Scan for the cell matching the given text and deliver its [X, Y] coordinate at center. 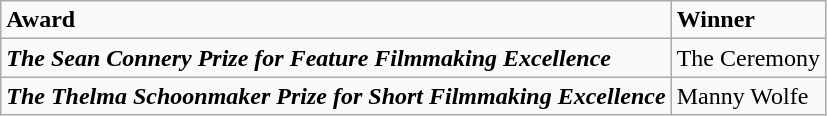
Manny Wolfe [748, 96]
Winner [748, 20]
The Ceremony [748, 58]
Award [336, 20]
The Thelma Schoonmaker Prize for Short Filmmaking Excellence [336, 96]
The Sean Connery Prize for Feature Filmmaking Excellence [336, 58]
